Output the [X, Y] coordinate of the center of the cell containing the given text.  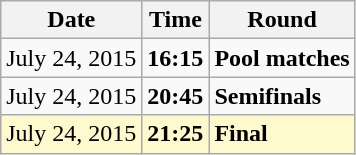
21:25 [176, 134]
Date [72, 20]
Round [282, 20]
16:15 [176, 58]
Final [282, 134]
Semifinals [282, 96]
20:45 [176, 96]
Pool matches [282, 58]
Time [176, 20]
